Determine the [X, Y] coordinate at the center of the cell enclosing the given text.  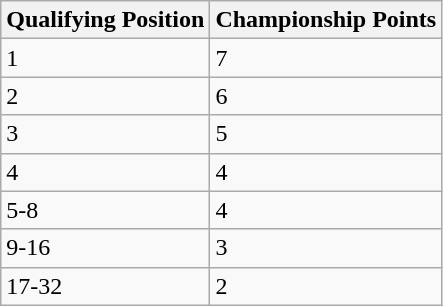
1 [106, 58]
17-32 [106, 286]
5-8 [106, 210]
Qualifying Position [106, 20]
9-16 [106, 248]
Championship Points [326, 20]
7 [326, 58]
6 [326, 96]
5 [326, 134]
